Find where the given text appears and provide that cell's center as (x, y) coordinate. 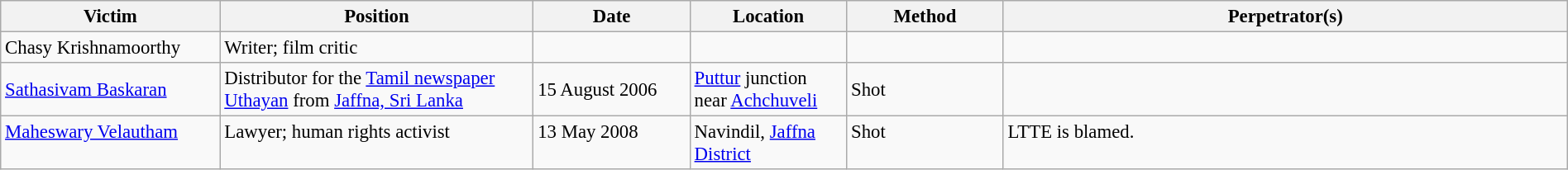
Writer; film critic (377, 48)
Position (377, 17)
Perpetrator(s) (1285, 17)
Method (925, 17)
Sathasivam Baskaran (111, 89)
Location (767, 17)
Victim (111, 17)
Maheswary Velautham (111, 144)
Lawyer; human rights activist (377, 144)
13 May 2008 (612, 144)
LTTE is blamed. (1285, 144)
Chasy Krishnamoorthy (111, 48)
Date (612, 17)
Puttur junction near Achchuveli (767, 89)
Distributor for the Tamil newspaper Uthayan from Jaffna, Sri Lanka (377, 89)
Navindil, Jaffna District (767, 144)
15 August 2006 (612, 89)
